Capture the cell that displays the provided text and extract its (X, Y) central coordinate. 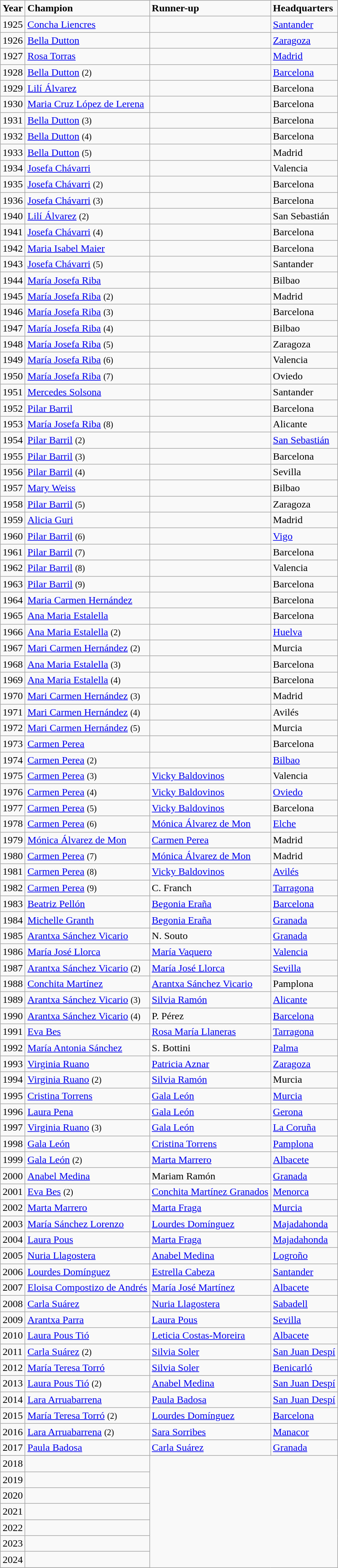
Menorca (304, 1192)
Carla Suárez (2) (87, 1352)
1985 (13, 936)
2018 (13, 1463)
Michelle Granth (87, 920)
Josefa Chávarri (5) (87, 264)
Josefa Chávarri (4) (87, 232)
Estrella Cabeza (210, 1272)
María Antonia Sánchez (87, 1048)
1994 (13, 1080)
2006 (13, 1272)
Bella Dutton (2) (87, 72)
2000 (13, 1176)
1940 (13, 216)
Beatriz Pellón (87, 904)
Laura Pous Tió (87, 1336)
Virginia Ruano (3) (87, 1128)
2012 (13, 1368)
Maria Carmen Hernández (87, 600)
María Sánchez Lorenzo (87, 1224)
2021 (13, 1512)
2010 (13, 1336)
María Teresa Torró (87, 1368)
1991 (13, 1032)
Carmen Perea (5) (87, 808)
Pilar Barril (3) (87, 456)
1989 (13, 1000)
Carmen Perea (3) (87, 776)
1925 (13, 24)
Pilar Barril (7) (87, 552)
Logroño (304, 1256)
Elche (304, 824)
Bella Dutton (3) (87, 120)
1946 (13, 312)
Mercedes Solsona (87, 392)
1981 (13, 872)
1945 (13, 296)
Pilar Barril (2) (87, 440)
Ana Maria Estalella (2) (87, 632)
1982 (13, 888)
Carmen Perea (7) (87, 856)
1932 (13, 136)
Pilar Barril (9) (87, 584)
Ana Maria Estalella (4) (87, 680)
1961 (13, 552)
2017 (13, 1447)
1965 (13, 616)
1972 (13, 728)
1963 (13, 584)
2009 (13, 1320)
Huelva (304, 632)
1980 (13, 856)
2023 (13, 1544)
C. Franch (210, 888)
Mari Carmen Hernández (5) (87, 728)
S. Bottini (210, 1048)
1995 (13, 1096)
2005 (13, 1256)
Mari Carmen Hernández (4) (87, 712)
Virginia Ruano (2) (87, 1080)
Arantxa Sánchez Vicario (3) (87, 1000)
Manacor (304, 1431)
Rosa Torras (87, 56)
2015 (13, 1415)
2014 (13, 1400)
La Coruña (304, 1128)
1929 (13, 88)
2016 (13, 1431)
1930 (13, 104)
1943 (13, 264)
1948 (13, 344)
Virginia Ruano (87, 1064)
1935 (13, 184)
1952 (13, 408)
1928 (13, 72)
Carmen Perea (9) (87, 888)
Concha Liencres (87, 24)
P. Pérez (210, 1016)
1933 (13, 152)
Josefa Chávarri (2) (87, 184)
1999 (13, 1160)
1959 (13, 520)
Gerona (304, 1112)
1979 (13, 840)
Gala León (2) (87, 1160)
María Josefa Riba (2) (87, 296)
1971 (13, 712)
1967 (13, 648)
1998 (13, 1144)
María Josefa Riba (6) (87, 360)
1958 (13, 504)
1947 (13, 328)
1986 (13, 952)
2003 (13, 1224)
2020 (13, 1496)
María Josefa Riba (8) (87, 424)
1941 (13, 232)
1973 (13, 744)
1936 (13, 200)
1966 (13, 632)
1970 (13, 696)
María Teresa Torró (2) (87, 1415)
1957 (13, 488)
Mariam Ramón (210, 1176)
1964 (13, 600)
Leticia Costas-Moreira (210, 1336)
1950 (13, 376)
Sara Sorribes (210, 1431)
2004 (13, 1240)
Lara Arruabarrena (87, 1400)
Josefa Chávarri (87, 168)
Ana Maria Estalella (87, 616)
1975 (13, 776)
Conchita Martínez (87, 984)
María Josefa Riba (87, 280)
1987 (13, 968)
1960 (13, 536)
Carmen Perea (2) (87, 760)
2002 (13, 1208)
Lara Arruabarrena (2) (87, 1431)
Runner-up (210, 8)
Sabadell (304, 1304)
1984 (13, 920)
Bella Dutton (87, 40)
Pilar Barril (8) (87, 568)
1934 (13, 168)
N. Souto (210, 936)
Eva Bes (87, 1032)
1969 (13, 680)
1949 (13, 360)
Benicarló (304, 1368)
Vigo (304, 536)
Ana Maria Estalella (3) (87, 664)
Bella Dutton (4) (87, 136)
1983 (13, 904)
Laura Pena (87, 1112)
Pilar Barril (4) (87, 472)
1996 (13, 1112)
1954 (13, 440)
1956 (13, 472)
Maria Cruz López de Lerena (87, 104)
1990 (13, 1016)
1977 (13, 808)
María Vaquero (210, 952)
2008 (13, 1304)
Eva Bes (2) (87, 1192)
1988 (13, 984)
1974 (13, 760)
1927 (13, 56)
Pilar Barril (6) (87, 536)
Eloisa Compostizo de Andrés (87, 1288)
Arantxa Parra (87, 1320)
Mary Weiss (87, 488)
1997 (13, 1128)
Mari Carmen Hernández (3) (87, 696)
Alicia Guri (87, 520)
2011 (13, 1352)
Patricia Aznar (210, 1064)
Lilí Álvarez (87, 88)
María Josefa Riba (4) (87, 328)
Champion (87, 8)
Josefa Chávarri (3) (87, 200)
María Josefa Riba (7) (87, 376)
1951 (13, 392)
1953 (13, 424)
Lilí Álvarez (2) (87, 216)
1978 (13, 824)
1976 (13, 792)
1962 (13, 568)
1926 (13, 40)
1931 (13, 120)
Pilar Barril (87, 408)
2022 (13, 1528)
Mari Carmen Hernández (2) (87, 648)
2019 (13, 1479)
María José Martínez (210, 1288)
Year (13, 8)
1993 (13, 1064)
2007 (13, 1288)
Conchita Martínez Granados (210, 1192)
2001 (13, 1192)
Carmen Perea (6) (87, 824)
Headquarters (304, 8)
Maria Isabel Maier (87, 248)
1992 (13, 1048)
1968 (13, 664)
Carmen Perea (4) (87, 792)
2024 (13, 1560)
María Josefa Riba (5) (87, 344)
Arantxa Sánchez Vicario (4) (87, 1016)
Carmen Perea (8) (87, 872)
Laura Pous Tió (2) (87, 1384)
Palma (304, 1048)
Rosa María Llaneras (210, 1032)
Pilar Barril (5) (87, 504)
María Josefa Riba (3) (87, 312)
Arantxa Sánchez Vicario (2) (87, 968)
1942 (13, 248)
1944 (13, 280)
Bella Dutton (5) (87, 152)
2013 (13, 1384)
1955 (13, 456)
